Scan for the cell matching the given text and deliver its (x, y) coordinate at center. 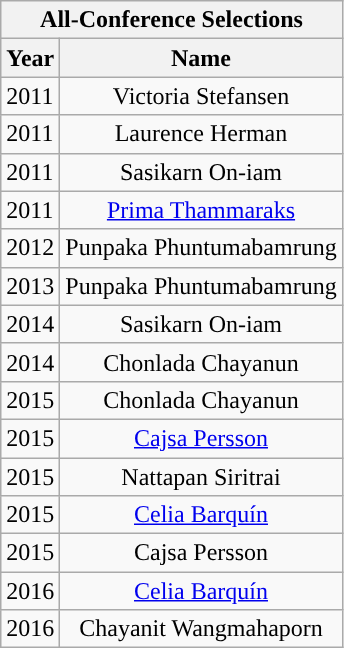
Victoria Stefansen (201, 96)
Name (201, 58)
Nattapan Siritrai (201, 477)
Chayanit Wangmahaporn (201, 629)
2013 (30, 286)
2012 (30, 248)
Year (30, 58)
All-Conference Selections (172, 20)
Laurence Herman (201, 134)
Prima Thammaraks (201, 210)
